Output the (X, Y) coordinate of the center of the cell containing the given text.  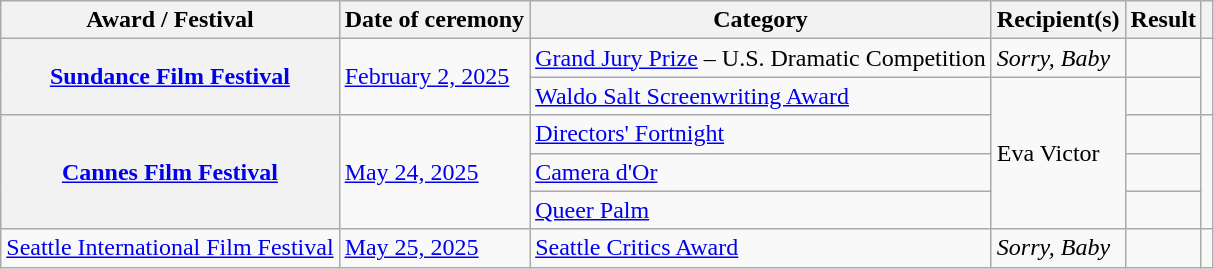
Date of ceremony (434, 20)
Sundance Film Festival (170, 77)
May 25, 2025 (434, 248)
Waldo Salt Screenwriting Award (761, 96)
Eva Victor (1058, 153)
February 2, 2025 (434, 77)
Recipient(s) (1058, 20)
Award / Festival (170, 20)
Queer Palm (761, 210)
May 24, 2025 (434, 172)
Cannes Film Festival (170, 172)
Seattle International Film Festival (170, 248)
Seattle Critics Award (761, 248)
Category (761, 20)
Camera d'Or (761, 172)
Directors' Fortnight (761, 134)
Result (1163, 20)
Grand Jury Prize – U.S. Dramatic Competition (761, 58)
